Capture the cell that displays the provided text and extract its [X, Y] central coordinate. 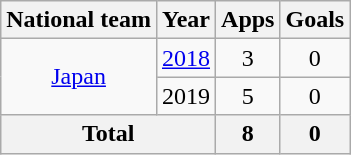
Goals [315, 20]
5 [248, 96]
National team [79, 20]
2019 [186, 96]
Total [108, 134]
Japan [79, 77]
3 [248, 58]
8 [248, 134]
Apps [248, 20]
2018 [186, 58]
Year [186, 20]
